Locate the cell with the specified text and output its [x, y] center coordinate. 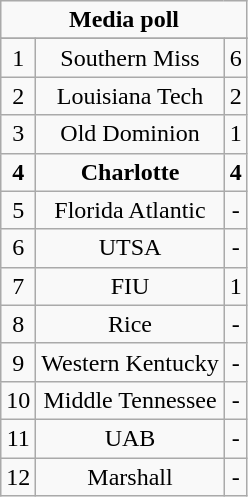
5 [18, 210]
3 [18, 134]
Media poll [124, 20]
UAB [130, 438]
8 [18, 324]
10 [18, 400]
Florida Atlantic [130, 210]
Charlotte [130, 172]
Marshall [130, 477]
Louisiana Tech [130, 96]
12 [18, 477]
Rice [130, 324]
FIU [130, 286]
Western Kentucky [130, 362]
Southern Miss [130, 58]
Old Dominion [130, 134]
Middle Tennessee [130, 400]
9 [18, 362]
UTSA [130, 248]
7 [18, 286]
11 [18, 438]
